Provide the [x, y] coordinate of the cell's center where the given text is located.  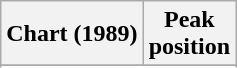
Chart (1989) [72, 34]
Peakposition [189, 34]
